Scan for the cell matching the given text and deliver its (x, y) coordinate at center. 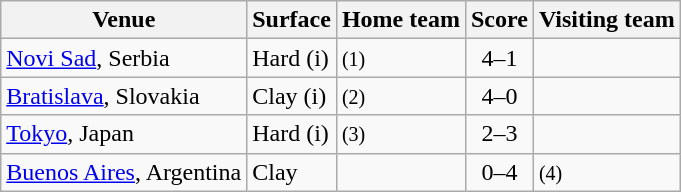
4–1 (499, 58)
Score (499, 20)
0–4 (499, 172)
Bratislava, Slovakia (124, 96)
Clay (i) (292, 96)
4–0 (499, 96)
(1) (400, 58)
(3) (400, 134)
Venue (124, 20)
Surface (292, 20)
(4) (606, 172)
Clay (292, 172)
(2) (400, 96)
Buenos Aires, Argentina (124, 172)
Novi Sad, Serbia (124, 58)
2–3 (499, 134)
Visiting team (606, 20)
Tokyo, Japan (124, 134)
Home team (400, 20)
